Provide the [x, y] coordinate of the cell's center where the given text is located.  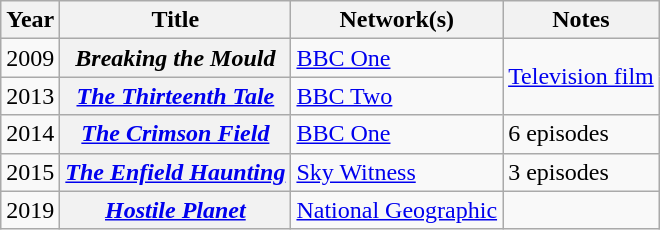
Breaking the Mould [176, 58]
Notes [582, 20]
Year [30, 20]
The Thirteenth Tale [176, 96]
Network(s) [397, 20]
Title [176, 20]
3 episodes [582, 172]
2009 [30, 58]
2014 [30, 134]
The Enfield Haunting [176, 172]
2015 [30, 172]
2013 [30, 96]
Television film [582, 77]
The Crimson Field [176, 134]
BBC Two [397, 96]
2019 [30, 210]
Hostile Planet [176, 210]
National Geographic [397, 210]
Sky Witness [397, 172]
6 episodes [582, 134]
